Return [x, y] of the center of cell containing provided text 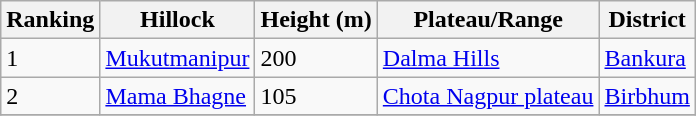
200 [316, 58]
Ranking [50, 20]
105 [316, 96]
Bankura [647, 58]
1 [50, 58]
Birbhum [647, 96]
Hillock [178, 20]
Mama Bhagne [178, 96]
Height (m) [316, 20]
Plateau/Range [488, 20]
District [647, 20]
Chota Nagpur plateau [488, 96]
Mukutmanipur [178, 58]
Dalma Hills [488, 58]
2 [50, 96]
